Return [x, y] of the center of cell containing provided text 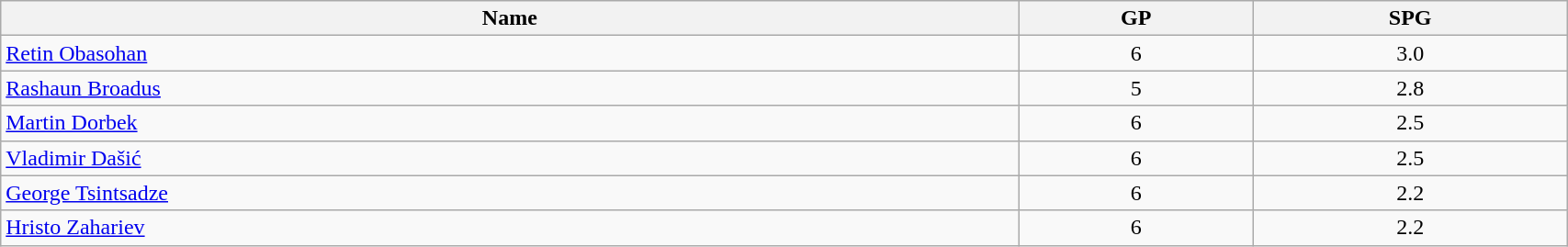
5 [1136, 88]
Retin Obasohan [510, 53]
Martin Dorbek [510, 123]
SPG [1411, 18]
Name [510, 18]
3.0 [1411, 53]
Vladimir Dašić [510, 158]
George Tsintsadze [510, 193]
2.8 [1411, 88]
GP [1136, 18]
Rashaun Broadus [510, 88]
Hristo Zahariev [510, 228]
